Provide the (x, y) coordinate of the cell's center where the given text is located.  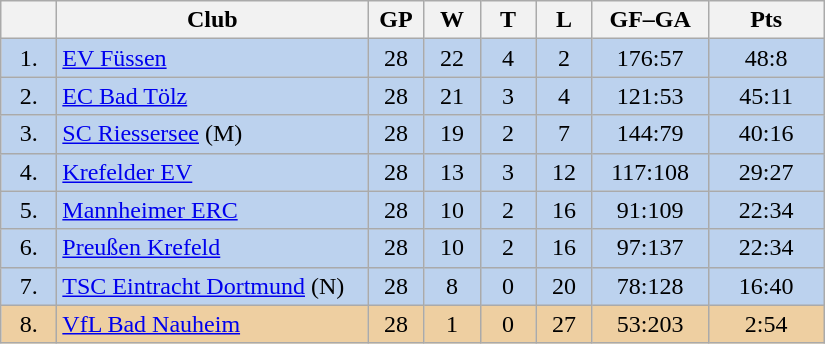
Pts (766, 20)
117:108 (650, 172)
48:8 (766, 58)
176:57 (650, 58)
8 (452, 286)
12 (564, 172)
13 (452, 172)
5. (29, 210)
7 (564, 134)
21 (452, 96)
40:16 (766, 134)
91:109 (650, 210)
78:128 (650, 286)
8. (29, 324)
27 (564, 324)
GF–GA (650, 20)
VfL Bad Nauheim (212, 324)
TSC Eintracht Dortmund (N) (212, 286)
1 (452, 324)
L (564, 20)
19 (452, 134)
45:11 (766, 96)
1. (29, 58)
97:137 (650, 248)
6. (29, 248)
20 (564, 286)
16:40 (766, 286)
2. (29, 96)
3. (29, 134)
7. (29, 286)
GP (396, 20)
121:53 (650, 96)
Club (212, 20)
Krefelder EV (212, 172)
EC Bad Tölz (212, 96)
Preußen Krefeld (212, 248)
22 (452, 58)
T (508, 20)
EV Füssen (212, 58)
2:54 (766, 324)
4. (29, 172)
Mannheimer ERC (212, 210)
29:27 (766, 172)
144:79 (650, 134)
W (452, 20)
53:203 (650, 324)
SC Riessersee (M) (212, 134)
